Output the [x, y] coordinate of the center of the cell containing the given text.  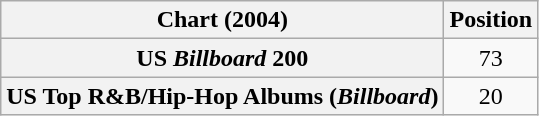
US Top R&B/Hip-Hop Albums (Billboard) [222, 96]
20 [491, 96]
Chart (2004) [222, 20]
Position [491, 20]
US Billboard 200 [222, 58]
73 [491, 58]
